Determine the (x, y) coordinate at the center of the cell enclosing the given text.  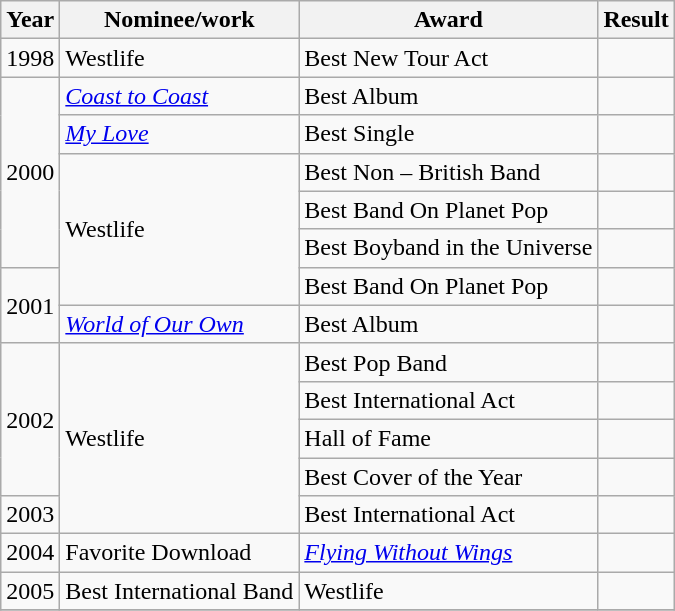
Coast to Coast (180, 96)
Hall of Fame (448, 438)
2005 (30, 591)
Best Boyband in the Universe (448, 248)
2003 (30, 515)
Best Pop Band (448, 362)
Nominee/work (180, 20)
2004 (30, 553)
Best New Tour Act (448, 58)
Best Cover of the Year (448, 477)
Result (636, 20)
Best Single (448, 134)
2001 (30, 305)
Best International Band (180, 591)
1998 (30, 58)
Best Non – British Band (448, 172)
Year (30, 20)
Favorite Download (180, 553)
My Love (180, 134)
2000 (30, 172)
2002 (30, 419)
World of Our Own (180, 324)
Flying Without Wings (448, 553)
Award (448, 20)
